Output the (x, y) coordinate of the center of the cell containing the given text.  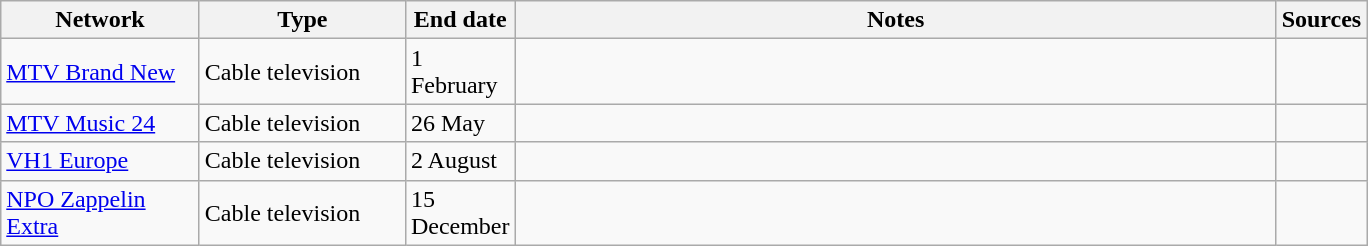
NPO Zappelin Extra (100, 212)
Sources (1322, 20)
Notes (896, 20)
MTV Music 24 (100, 123)
VH1 Europe (100, 161)
Network (100, 20)
End date (460, 20)
Type (302, 20)
2 August (460, 161)
26 May (460, 123)
1 February (460, 72)
MTV Brand New (100, 72)
15 December (460, 212)
